Extract the (x, y) coordinate from the center of the cell holding the provided text.  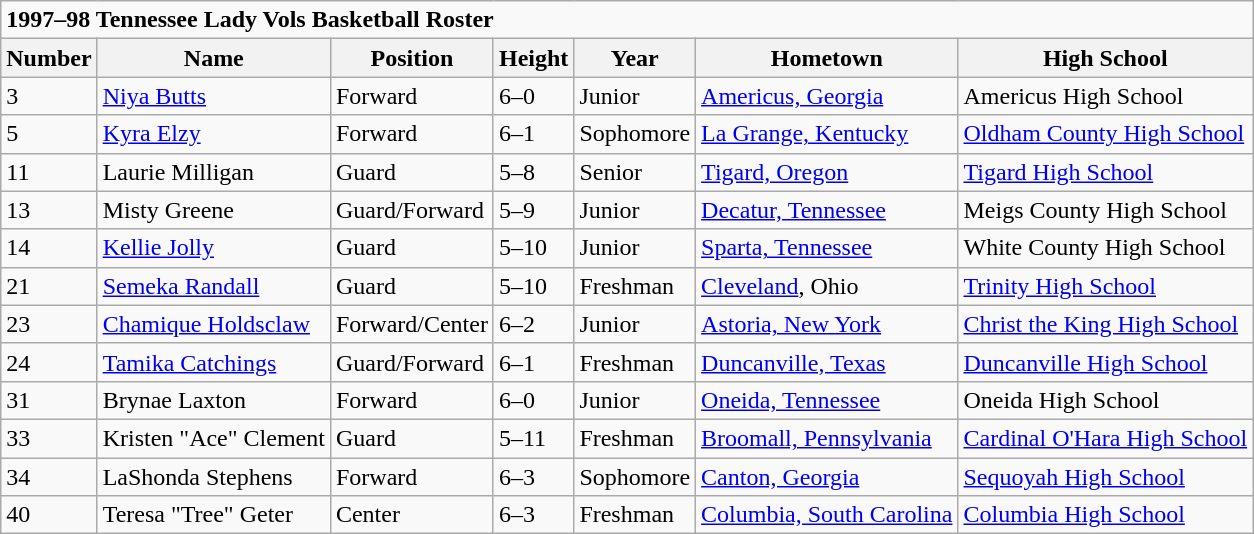
Meigs County High School (1106, 210)
24 (49, 362)
Senior (635, 172)
Duncanville High School (1106, 362)
Name (214, 58)
Oldham County High School (1106, 134)
Decatur, Tennessee (827, 210)
Misty Greene (214, 210)
5–8 (533, 172)
Hometown (827, 58)
Cleveland, Ohio (827, 286)
Astoria, New York (827, 324)
5 (49, 134)
Americus, Georgia (827, 96)
5–11 (533, 438)
Chamique Holdsclaw (214, 324)
Height (533, 58)
Tamika Catchings (214, 362)
Americus High School (1106, 96)
Forward/Center (412, 324)
5–9 (533, 210)
Oneida, Tennessee (827, 400)
Broomall, Pennsylvania (827, 438)
Center (412, 515)
White County High School (1106, 248)
34 (49, 477)
Brynae Laxton (214, 400)
13 (49, 210)
Sparta, Tennessee (827, 248)
3 (49, 96)
Oneida High School (1106, 400)
31 (49, 400)
Columbia, South Carolina (827, 515)
1997–98 Tennessee Lady Vols Basketball Roster (627, 20)
21 (49, 286)
Position (412, 58)
Canton, Georgia (827, 477)
6–2 (533, 324)
Trinity High School (1106, 286)
40 (49, 515)
Niya Butts (214, 96)
Tigard High School (1106, 172)
Kyra Elzy (214, 134)
Number (49, 58)
14 (49, 248)
Kristen "Ace" Clement (214, 438)
Columbia High School (1106, 515)
Christ the King High School (1106, 324)
La Grange, Kentucky (827, 134)
Semeka Randall (214, 286)
11 (49, 172)
Cardinal O'Hara High School (1106, 438)
Duncanville, Texas (827, 362)
Kellie Jolly (214, 248)
Teresa "Tree" Geter (214, 515)
Laurie Milligan (214, 172)
Sequoyah High School (1106, 477)
Tigard, Oregon (827, 172)
33 (49, 438)
Year (635, 58)
High School (1106, 58)
23 (49, 324)
LaShonda Stephens (214, 477)
